Output the [x, y] coordinate of the center of the cell containing the given text.  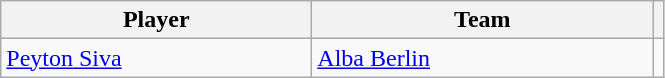
Player [156, 20]
Team [482, 20]
Peyton Siva [156, 58]
Alba Berlin [482, 58]
